Capture the cell that displays the provided text and extract its (x, y) central coordinate. 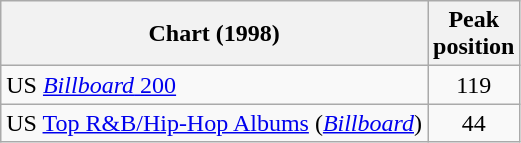
44 (474, 123)
US Top R&B/Hip-Hop Albums (Billboard) (214, 123)
US Billboard 200 (214, 85)
Peakposition (474, 34)
Chart (1998) (214, 34)
119 (474, 85)
